Pinpoint the cell where the given text exists, returning its (X, Y) midpoint coordinate. 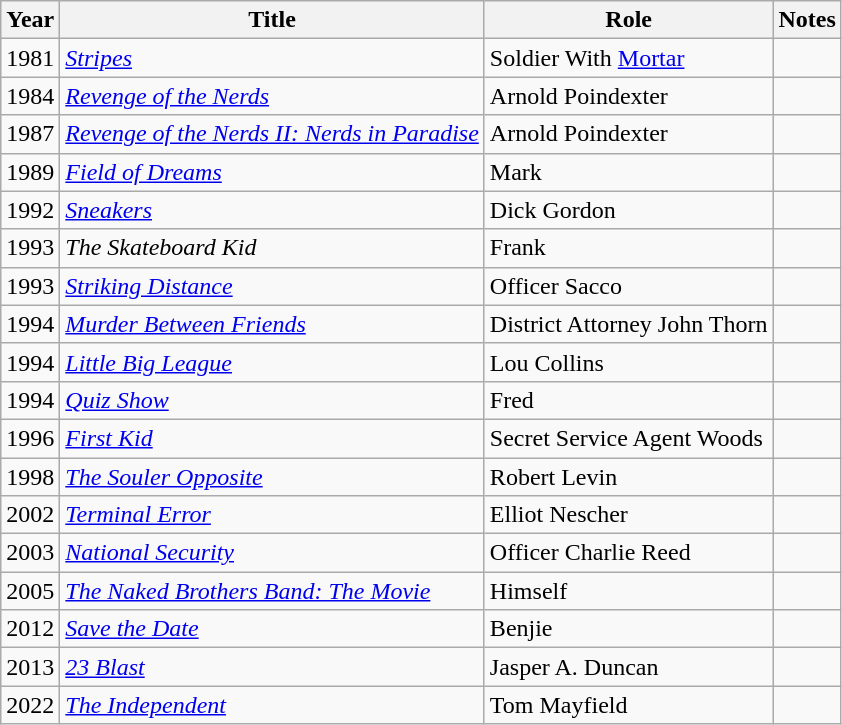
Robert Levin (628, 477)
Benjie (628, 629)
Little Big League (272, 362)
Officer Charlie Reed (628, 553)
Year (30, 20)
Revenge of the Nerds (272, 96)
Quiz Show (272, 400)
Title (272, 20)
Sneakers (272, 210)
1996 (30, 438)
Fred (628, 400)
Officer Sacco (628, 286)
Dick Gordon (628, 210)
Himself (628, 591)
1989 (30, 172)
Elliot Nescher (628, 515)
Revenge of the Nerds II: Nerds in Paradise (272, 134)
District Attorney John Thorn (628, 324)
2002 (30, 515)
Secret Service Agent Woods (628, 438)
2022 (30, 705)
Field of Dreams (272, 172)
1981 (30, 58)
1998 (30, 477)
2012 (30, 629)
National Security (272, 553)
2003 (30, 553)
Terminal Error (272, 515)
1984 (30, 96)
1992 (30, 210)
Striking Distance (272, 286)
Save the Date (272, 629)
1987 (30, 134)
The Independent (272, 705)
23 Blast (272, 667)
The Souler Opposite (272, 477)
2013 (30, 667)
Jasper A. Duncan (628, 667)
Lou Collins (628, 362)
Tom Mayfield (628, 705)
Stripes (272, 58)
Notes (807, 20)
The Naked Brothers Band: The Movie (272, 591)
Murder Between Friends (272, 324)
Frank (628, 248)
Mark (628, 172)
2005 (30, 591)
Role (628, 20)
The Skateboard Kid (272, 248)
Soldier With Mortar (628, 58)
First Kid (272, 438)
